Detect which cell encompasses the target text, then output its (x, y) center coordinate. 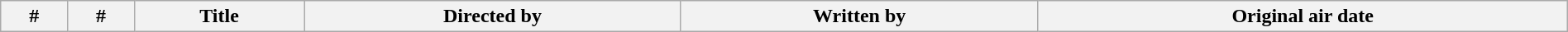
Original air date (1303, 16)
Written by (859, 16)
Title (218, 16)
Directed by (493, 16)
